Detect which cell encompasses the target text, then output its (X, Y) center coordinate. 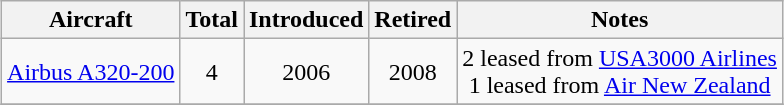
2008 (413, 72)
Total (212, 20)
2006 (306, 72)
Retired (413, 20)
2 leased from USA3000 Airlines 1 leased from Air New Zealand (620, 72)
4 (212, 72)
Airbus A320-200 (91, 72)
Aircraft (91, 20)
Introduced (306, 20)
Notes (620, 20)
